Return the [X, Y] coordinate for the center point of the cell that contains the specified text.  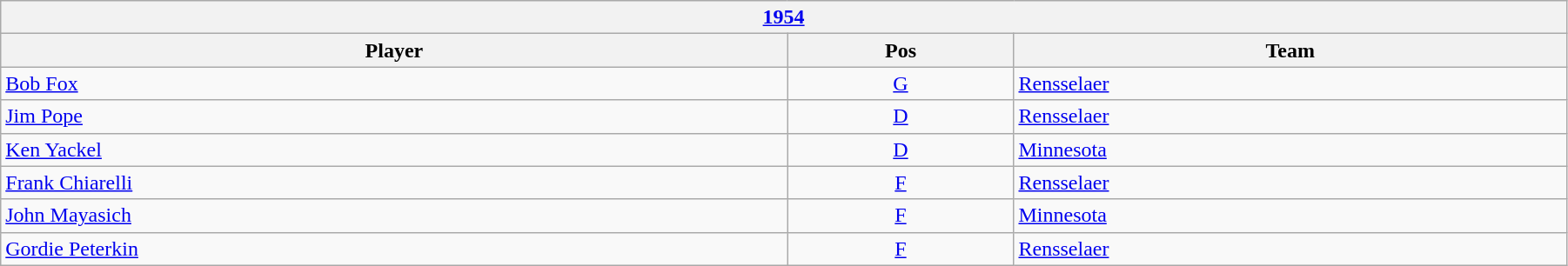
G [901, 83]
1954 [784, 17]
Team [1290, 50]
Bob Fox [394, 83]
Ken Yackel [394, 150]
Pos [901, 50]
Player [394, 50]
John Mayasich [394, 216]
Gordie Peterkin [394, 249]
Frank Chiarelli [394, 183]
Jim Pope [394, 116]
